Search for the cell housing the specified text and yield its [x, y] center coordinate. 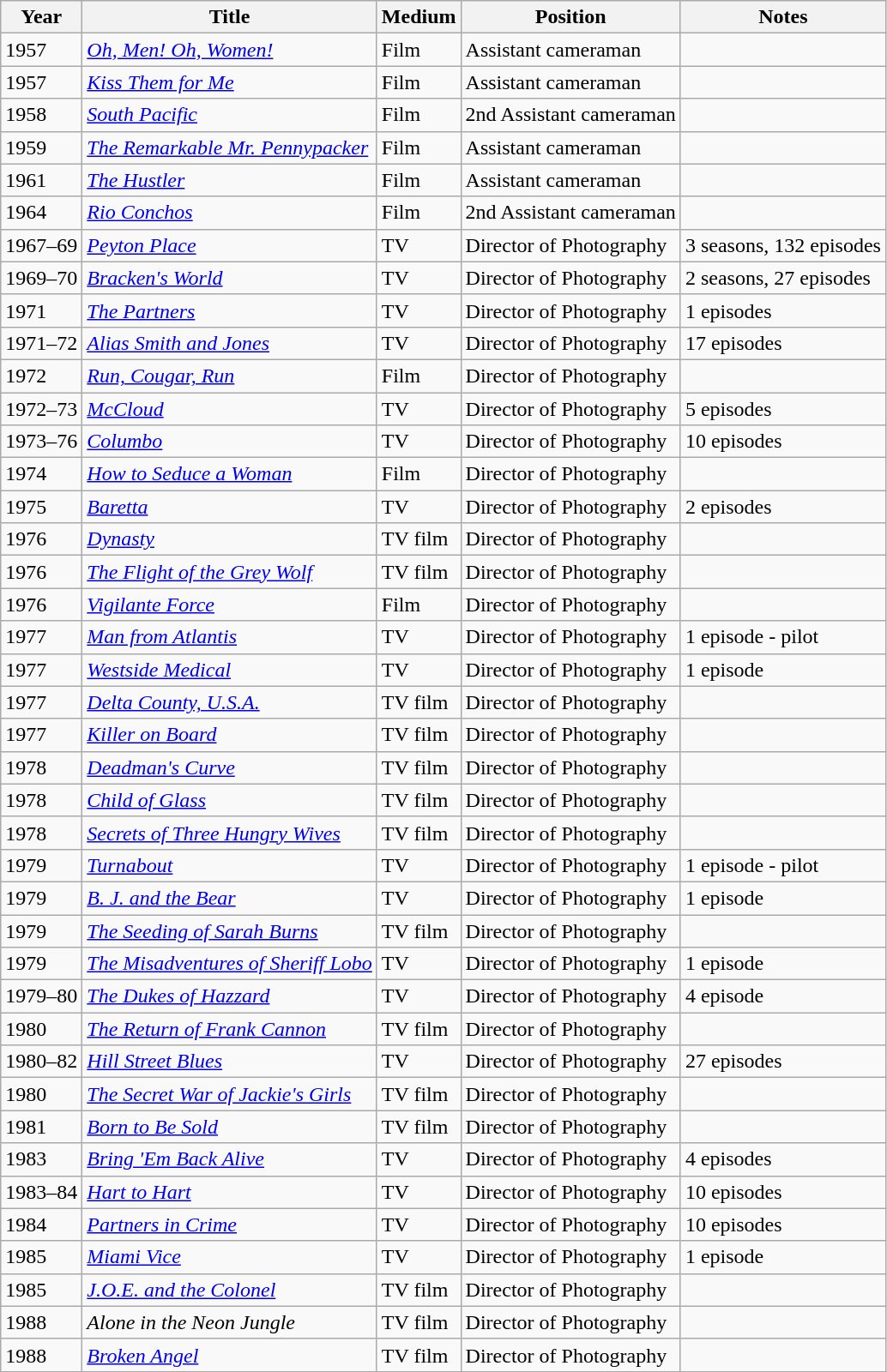
The Flight of the Grey Wolf [230, 572]
Delta County, U.S.A. [230, 702]
1964 [41, 213]
Bracken's World [230, 278]
1975 [41, 507]
1981 [41, 1127]
1980–82 [41, 1062]
1983 [41, 1159]
Oh, Men! Oh, Women! [230, 50]
Vigilante Force [230, 605]
B. J. and the Bear [230, 898]
5 episodes [782, 409]
Notes [782, 17]
1959 [41, 147]
1971 [41, 310]
Position [570, 17]
1971–72 [41, 343]
J.O.E. and the Colonel [230, 1290]
1967–69 [41, 245]
27 episodes [782, 1062]
Title [230, 17]
Alias Smith and Jones [230, 343]
Secrets of Three Hungry Wives [230, 833]
17 episodes [782, 343]
Medium [419, 17]
Rio Conchos [230, 213]
Turnabout [230, 865]
2 seasons, 27 episodes [782, 278]
Partners in Crime [230, 1225]
1972 [41, 376]
The Dukes of Hazzard [230, 996]
Bring 'Em Back Alive [230, 1159]
Alone in the Neon Jungle [230, 1322]
The Partners [230, 310]
Child of Glass [230, 800]
1984 [41, 1225]
2 episodes [782, 507]
Run, Cougar, Run [230, 376]
1979–80 [41, 996]
1969–70 [41, 278]
1972–73 [41, 409]
4 episodes [782, 1159]
Broken Angel [230, 1355]
Hart to Hart [230, 1192]
The Seeding of Sarah Burns [230, 930]
3 seasons, 132 episodes [782, 245]
Peyton Place [230, 245]
Miami Vice [230, 1257]
1973–76 [41, 442]
Killer on Board [230, 735]
Year [41, 17]
Deadman's Curve [230, 767]
The Hustler [230, 180]
1983–84 [41, 1192]
The Return of Frank Cannon [230, 1029]
How to Seduce a Woman [230, 474]
Dynasty [230, 539]
McCloud [230, 409]
1974 [41, 474]
South Pacific [230, 115]
Kiss Them for Me [230, 82]
The Misadventures of Sheriff Lobo [230, 964]
Man from Atlantis [230, 637]
The Secret War of Jackie's Girls [230, 1094]
Westside Medical [230, 670]
1961 [41, 180]
Baretta [230, 507]
1 episodes [782, 310]
Born to Be Sold [230, 1127]
Hill Street Blues [230, 1062]
4 episode [782, 996]
Columbo [230, 442]
1958 [41, 115]
The Remarkable Mr. Pennypacker [230, 147]
